Return [x, y] of the center of cell containing provided text 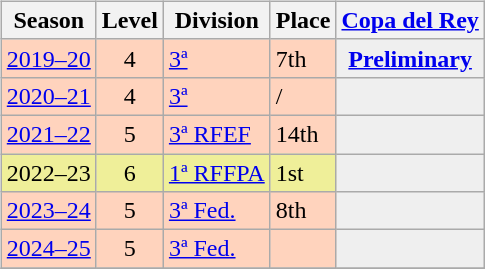
2023–24 [48, 211]
2020–21 [48, 96]
Division [216, 20]
8th [303, 211]
14th [303, 134]
1st [303, 173]
Preliminary [410, 58]
2021–22 [48, 134]
Level [130, 20]
Season [48, 20]
2019–20 [48, 58]
Copa del Rey [410, 20]
1ª RFFPA [216, 173]
7th [303, 58]
6 [130, 173]
Place [303, 20]
2022–23 [48, 173]
3ª RFEF [216, 134]
/ [303, 96]
2024–25 [48, 249]
